Detect which cell encompasses the target text, then output its (X, Y) center coordinate. 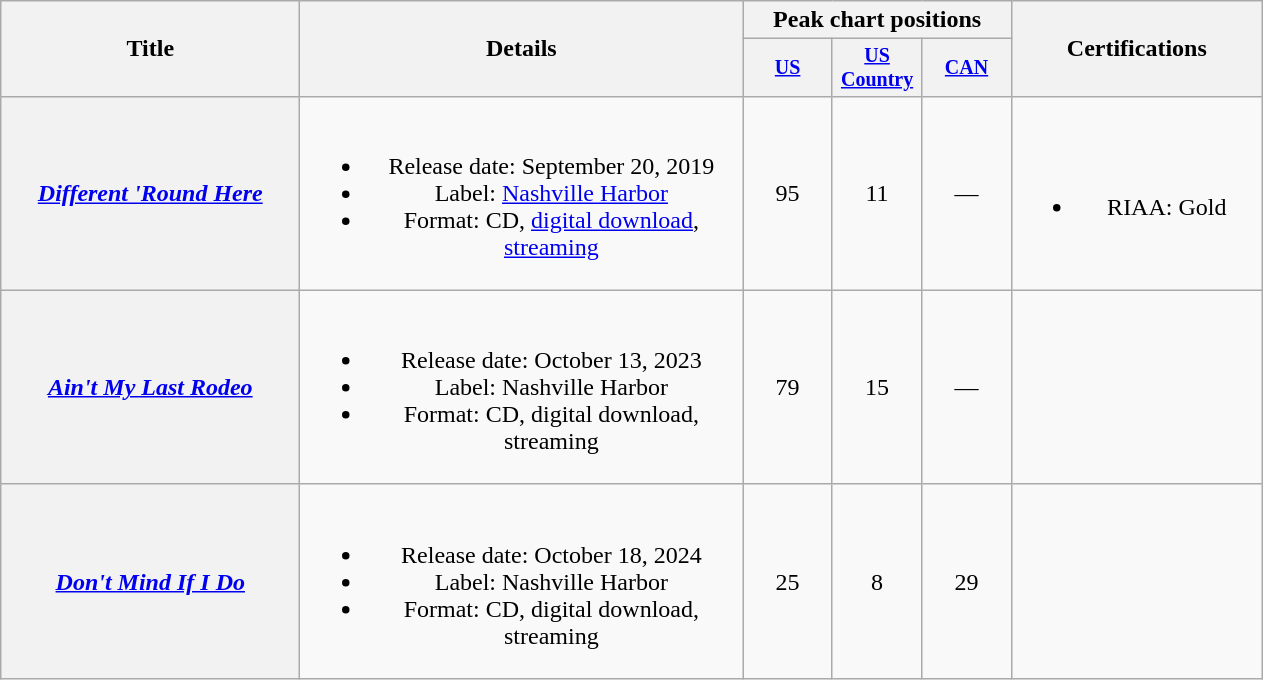
11 (876, 193)
Title (150, 49)
Release date: September 20, 2019Label: Nashville HarborFormat: CD, digital download, streaming (522, 193)
79 (788, 387)
CAN (966, 68)
Release date: October 18, 2024Label: Nashville HarborFormat: CD, digital download, streaming (522, 581)
95 (788, 193)
US (788, 68)
Certifications (1136, 49)
Release date: October 13, 2023Label: Nashville HarborFormat: CD, digital download, streaming (522, 387)
Ain't My Last Rodeo (150, 387)
Different 'Round Here (150, 193)
Don't Mind If I Do (150, 581)
25 (788, 581)
RIAA: Gold (1136, 193)
US Country (876, 68)
29 (966, 581)
15 (876, 387)
8 (876, 581)
Peak chart positions (877, 20)
Details (522, 49)
